Provide the (x, y) coordinate of the cell's center where the given text is located.  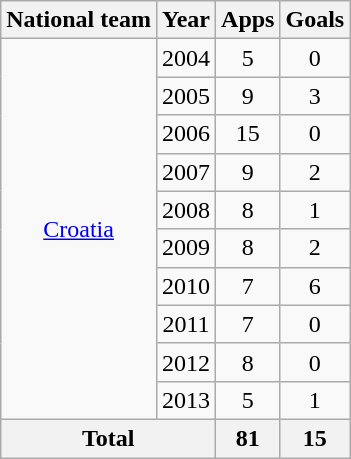
2009 (186, 248)
2013 (186, 400)
Apps (248, 20)
2006 (186, 134)
3 (315, 96)
2004 (186, 58)
Year (186, 20)
2012 (186, 362)
2010 (186, 286)
2008 (186, 210)
2011 (186, 324)
Total (108, 438)
2007 (186, 172)
2005 (186, 96)
81 (248, 438)
Croatia (79, 230)
National team (79, 20)
Goals (315, 20)
6 (315, 286)
